Locate the cell with the specified text and output its (X, Y) center coordinate. 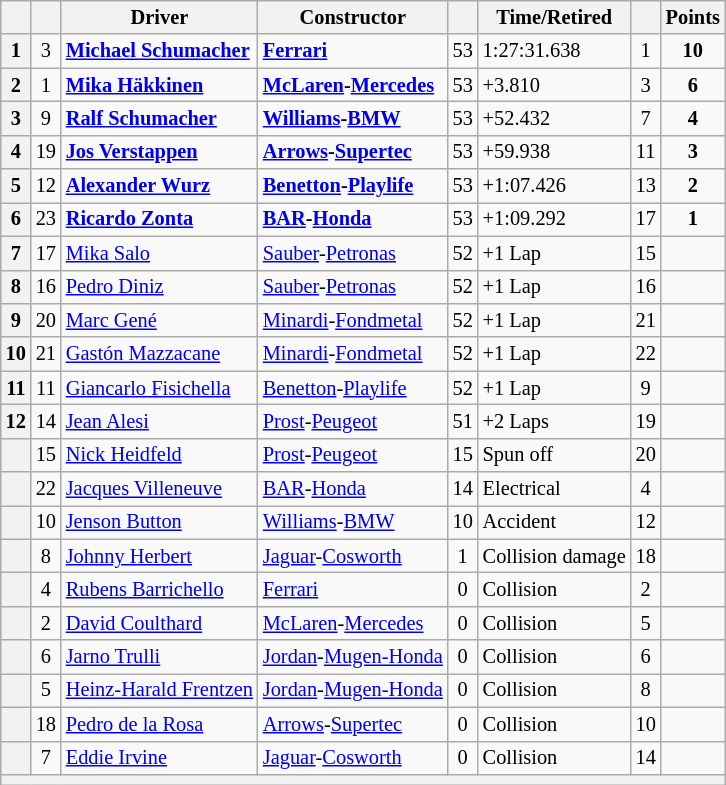
Nick Heidfeld (160, 455)
Constructor (353, 17)
Jarno Trulli (160, 657)
Mika Salo (160, 253)
Heinz-Harald Frentzen (160, 690)
Spun off (554, 455)
+2 Laps (554, 421)
Marc Gené (160, 320)
Eddie Irvine (160, 758)
David Coulthard (160, 623)
13 (646, 186)
Electrical (554, 489)
+3.810 (554, 85)
+1:09.292 (554, 219)
51 (463, 421)
1:27:31.638 (554, 51)
Jenson Button (160, 522)
+59.938 (554, 152)
Jos Verstappen (160, 152)
Jacques Villeneuve (160, 489)
Jean Alesi (160, 421)
Driver (160, 17)
Johnny Herbert (160, 556)
Giancarlo Fisichella (160, 388)
Accident (554, 522)
+1:07.426 (554, 186)
Ralf Schumacher (160, 118)
Time/Retired (554, 17)
+52.432 (554, 118)
Rubens Barrichello (160, 589)
Points (693, 17)
Gastón Mazzacane (160, 354)
23 (46, 219)
Mika Häkkinen (160, 85)
Michael Schumacher (160, 51)
Pedro de la Rosa (160, 724)
Collision damage (554, 556)
Pedro Diniz (160, 287)
Ricardo Zonta (160, 219)
Alexander Wurz (160, 186)
